Determine the (x, y) coordinate at the center of the cell enclosing the given text.  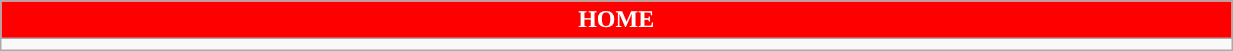
HOME (616, 20)
